Find where the given text appears and provide that cell's center as [x, y] coordinate. 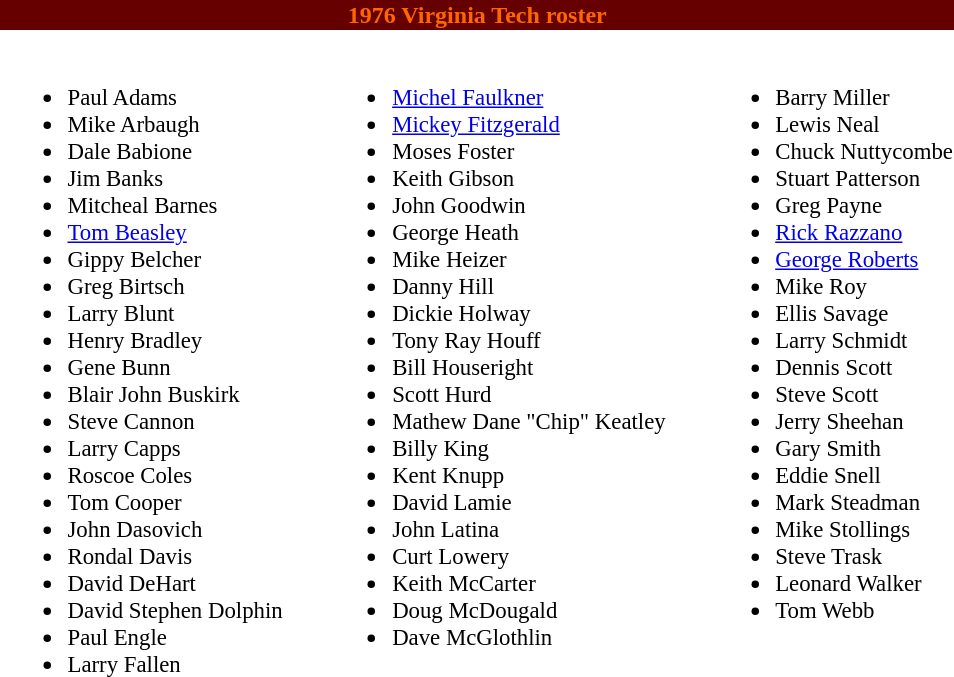
1976 Virginia Tech roster [477, 15]
